Search for the cell housing the specified text and yield its [X, Y] center coordinate. 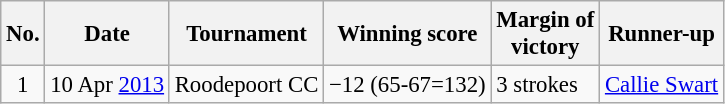
Margin ofvictory [546, 34]
Callie Swart [662, 85]
1 [23, 85]
Winning score [408, 34]
Date [107, 34]
Tournament [246, 34]
10 Apr 2013 [107, 85]
3 strokes [546, 85]
Runner-up [662, 34]
−12 (65-67=132) [408, 85]
No. [23, 34]
Roodepoort CC [246, 85]
